Locate the cell with the specified text and output its [x, y] center coordinate. 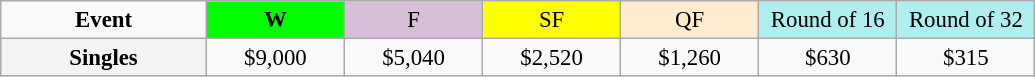
$5,040 [413, 58]
Singles [104, 58]
$9,000 [275, 58]
F [413, 20]
Round of 32 [966, 20]
QF [690, 20]
$2,520 [552, 58]
Round of 16 [828, 20]
SF [552, 20]
W [275, 20]
$630 [828, 58]
$315 [966, 58]
Event [104, 20]
$1,260 [690, 58]
